From the cell containing the given text, extract its center point as (X, Y) coordinate. 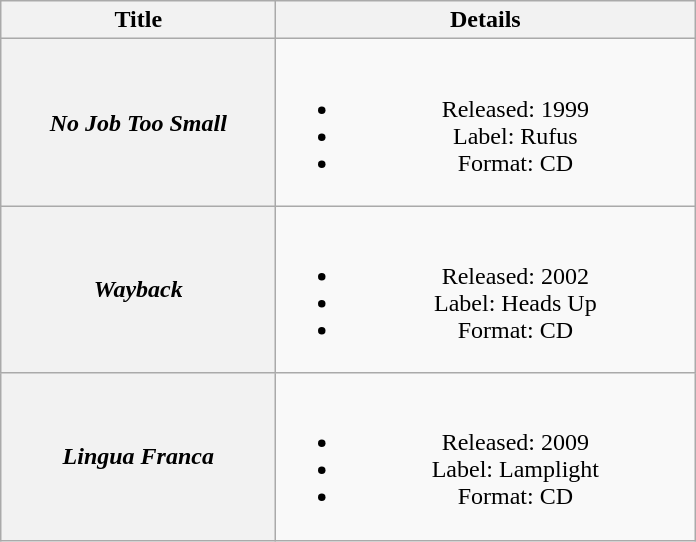
Released: 2002Label: Heads UpFormat: CD (486, 290)
Released: 1999Label: RufusFormat: CD (486, 122)
No Job Too Small (138, 122)
Title (138, 20)
Wayback (138, 290)
Details (486, 20)
Released: 2009 Label: LamplightFormat: CD (486, 456)
Lingua Franca (138, 456)
